Scan for the cell matching the given text and deliver its [X, Y] coordinate at center. 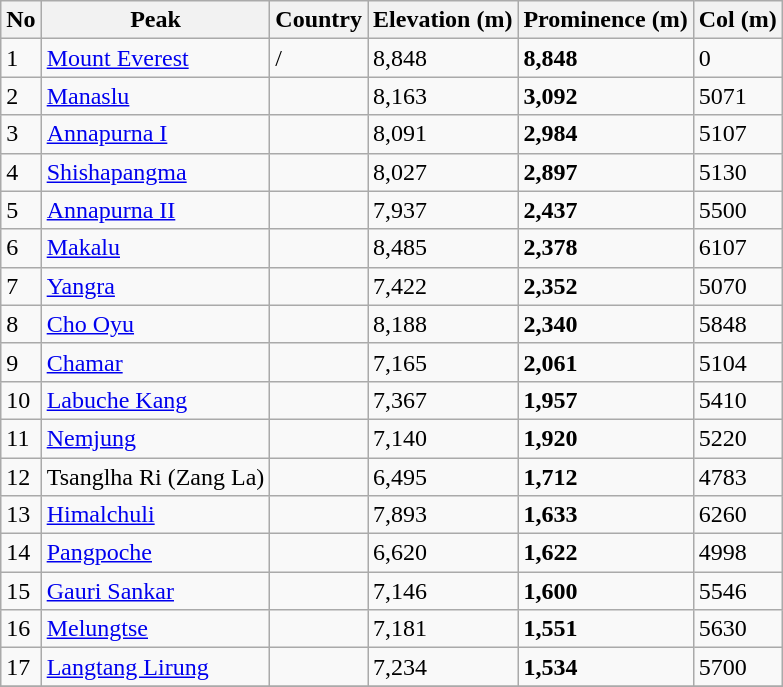
7,140 [443, 438]
Shishapangma [156, 172]
1,622 [606, 553]
Pangpoche [156, 553]
4783 [738, 477]
8,027 [443, 172]
5107 [738, 134]
15 [21, 591]
/ [319, 58]
8,091 [443, 134]
2,340 [606, 324]
Country [319, 20]
5700 [738, 667]
6107 [738, 248]
5220 [738, 438]
7,146 [443, 591]
1,633 [606, 515]
17 [21, 667]
5071 [738, 96]
Cho Oyu [156, 324]
No [21, 20]
7,165 [443, 362]
2,061 [606, 362]
Annapurna II [156, 210]
8,163 [443, 96]
7,234 [443, 667]
Chamar [156, 362]
Yangra [156, 286]
1 [21, 58]
7,422 [443, 286]
7,181 [443, 629]
5410 [738, 400]
13 [21, 515]
10 [21, 400]
6260 [738, 515]
Peak [156, 20]
16 [21, 629]
Langtang Lirung [156, 667]
5 [21, 210]
6 [21, 248]
2 [21, 96]
Nemjung [156, 438]
Melungtse [156, 629]
5500 [738, 210]
2,984 [606, 134]
Labuche Kang [156, 400]
8 [21, 324]
Tsanglha Ri (Zang La) [156, 477]
4 [21, 172]
6,495 [443, 477]
1,957 [606, 400]
4998 [738, 553]
Gauri Sankar [156, 591]
5070 [738, 286]
Prominence (m) [606, 20]
14 [21, 553]
2,352 [606, 286]
2,897 [606, 172]
9 [21, 362]
0 [738, 58]
6,620 [443, 553]
Col (m) [738, 20]
5104 [738, 362]
3 [21, 134]
8,188 [443, 324]
5630 [738, 629]
1,920 [606, 438]
2,378 [606, 248]
Makalu [156, 248]
Himalchuli [156, 515]
12 [21, 477]
1,551 [606, 629]
7,937 [443, 210]
8,485 [443, 248]
Mount Everest [156, 58]
5130 [738, 172]
1,712 [606, 477]
Annapurna I [156, 134]
Manaslu [156, 96]
1,600 [606, 591]
7,367 [443, 400]
1,534 [606, 667]
Elevation (m) [443, 20]
5546 [738, 591]
5848 [738, 324]
7 [21, 286]
2,437 [606, 210]
11 [21, 438]
7,893 [443, 515]
3,092 [606, 96]
